Detect which cell encompasses the target text, then output its [X, Y] center coordinate. 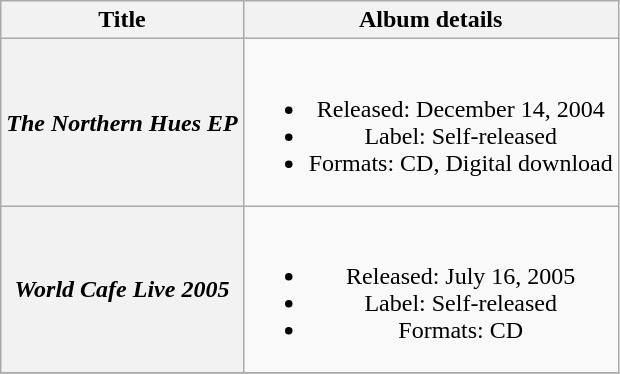
Album details [430, 20]
The Northern Hues EP [122, 122]
World Cafe Live 2005 [122, 290]
Title [122, 20]
Released: December 14, 2004Label: Self-releasedFormats: CD, Digital download [430, 122]
Released: July 16, 2005Label: Self-releasedFormats: CD [430, 290]
